For the text-containing cell, return its midpoint in [x, y] coordinate format. 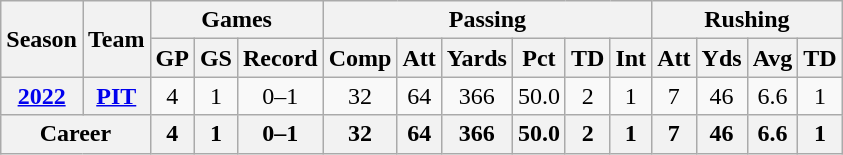
Comp [360, 58]
GP [172, 58]
Yards [476, 58]
Int [631, 58]
Passing [487, 20]
Games [236, 20]
Pct [538, 58]
Career [76, 134]
2022 [42, 96]
Record [280, 58]
PIT [116, 96]
Yds [722, 58]
Team [116, 39]
Season [42, 39]
Rushing [748, 20]
Avg [772, 58]
GS [216, 58]
